Provide the (x, y) coordinate of the cell's center where the given text is located.  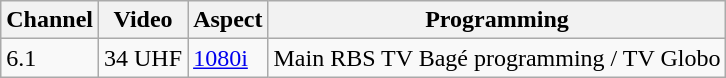
Channel (50, 20)
Programming (497, 20)
Main RBS TV Bagé programming / TV Globo (497, 58)
34 UHF (144, 58)
Aspect (228, 20)
Video (144, 20)
1080i (228, 58)
6.1 (50, 58)
